Pinpoint the cell where the given text exists, returning its [X, Y] midpoint coordinate. 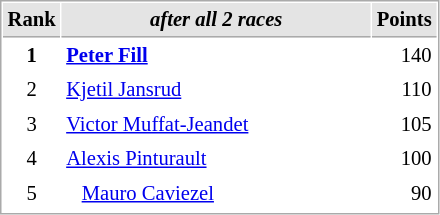
105 [404, 124]
Mauro Caviezel [216, 194]
Victor Muffat-Jeandet [216, 124]
Kjetil Jansrud [216, 90]
1 [32, 56]
5 [32, 194]
110 [404, 90]
Peter Fill [216, 56]
Alexis Pinturault [216, 158]
90 [404, 194]
3 [32, 124]
after all 2 races [216, 20]
2 [32, 90]
Rank [32, 20]
Points [404, 20]
140 [404, 56]
4 [32, 158]
100 [404, 158]
